From the cell containing the given text, extract its center point as (x, y) coordinate. 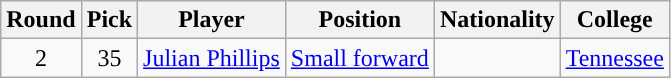
Position (360, 20)
Small forward (360, 58)
Player (212, 20)
Nationality (497, 20)
2 (41, 58)
Julian Phillips (212, 58)
Pick (109, 20)
Tennessee (614, 58)
College (614, 20)
Round (41, 20)
35 (109, 58)
